Pinpoint the cell where the given text exists, returning its [X, Y] midpoint coordinate. 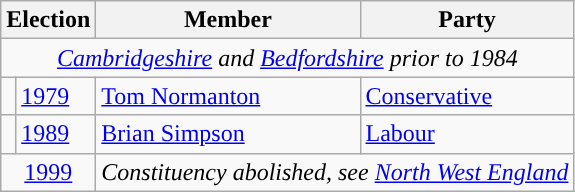
Conservative [467, 96]
1979 [56, 96]
Member [228, 20]
1999 [48, 172]
Election [48, 20]
Tom Normanton [228, 96]
Constituency abolished, see North West England [335, 172]
1989 [56, 134]
Brian Simpson [228, 134]
Party [467, 20]
Cambridgeshire and Bedfordshire prior to 1984 [288, 58]
Labour [467, 134]
